Extract the [x, y] coordinate from the center of the cell holding the provided text.  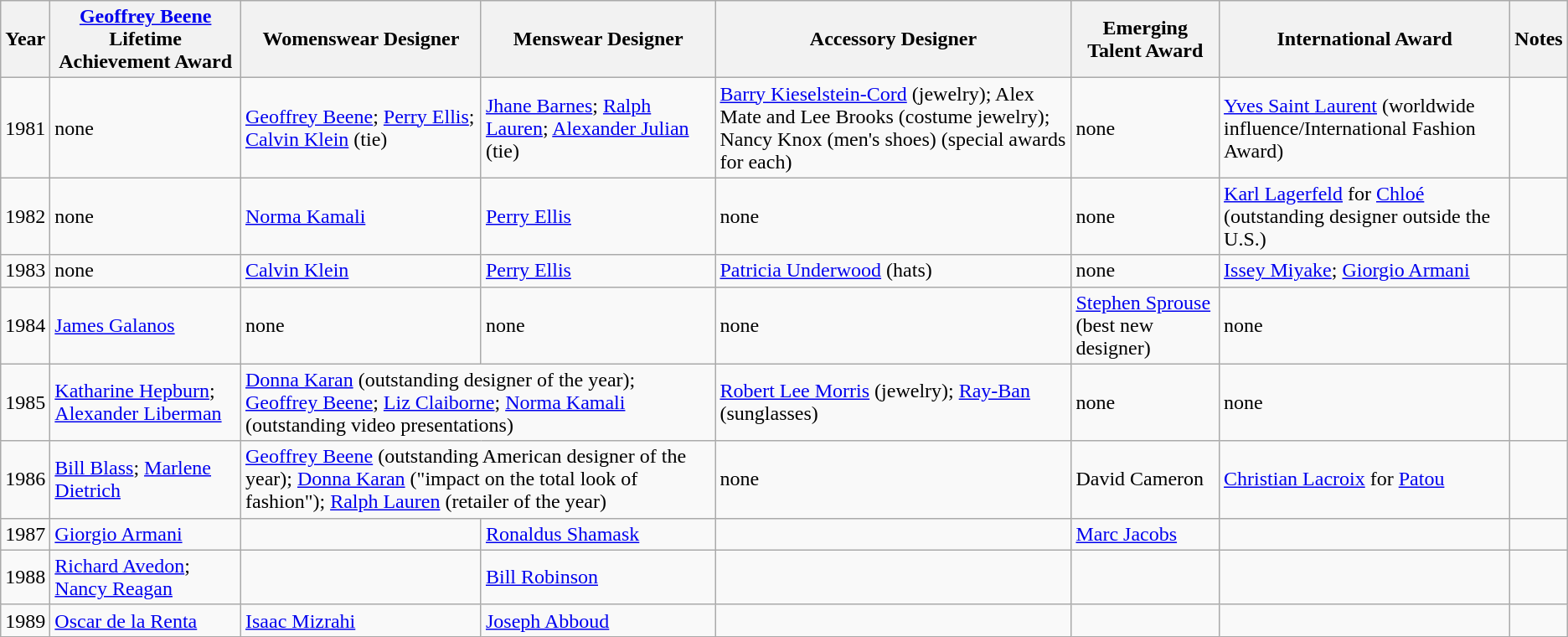
Robert Lee Morris (jewelry); Ray-Ban (sunglasses) [893, 402]
Richard Avedon; Nancy Reagan [146, 577]
Notes [1539, 39]
David Cameron [1146, 479]
Oscar de la Renta [146, 620]
Marc Jacobs [1146, 534]
Emerging Talent Award [1146, 39]
Karl Lagerfeld for Chloé (outstanding designer outside the U.S.) [1365, 216]
Calvin Klein [360, 271]
1983 [25, 271]
Giorgio Armani [146, 534]
Geoffrey Beene; Perry Ellis; Calvin Klein (tie) [360, 127]
Jhane Barnes; Ralph Lauren; Alexander Julian (tie) [598, 127]
Bill Blass; Marlene Dietrich [146, 479]
Yves Saint Laurent (worldwide influence/International Fashion Award) [1365, 127]
Stephen Sprouse (best new designer) [1146, 325]
Christian Lacroix for Patou [1365, 479]
Ronaldus Shamask [598, 534]
Womenswear Designer [360, 39]
James Galanos [146, 325]
Katharine Hepburn; Alexander Liberman [146, 402]
Issey Miyake; Giorgio Armani [1365, 271]
1981 [25, 127]
1988 [25, 577]
Barry Kieselstein-Cord (jewelry); Alex Mate and Lee Brooks (costume jewelry); Nancy Knox (men's shoes) (special awards for each) [893, 127]
Geoffrey Beene (outstanding American designer of the year); Donna Karan ("impact on the total look of fashion"); Ralph Lauren (retailer of the year) [477, 479]
1987 [25, 534]
1989 [25, 620]
Geoffrey Beene Lifetime Achievement Award [146, 39]
Accessory Designer [893, 39]
Donna Karan (outstanding designer of the year); Geoffrey Beene; Liz Claiborne; Norma Kamali (outstanding video presentations) [477, 402]
Norma Kamali [360, 216]
Isaac Mizrahi [360, 620]
1986 [25, 479]
Patricia Underwood (hats) [893, 271]
Bill Robinson [598, 577]
Menswear Designer [598, 39]
1982 [25, 216]
Year [25, 39]
Joseph Abboud [598, 620]
International Award [1365, 39]
1984 [25, 325]
1985 [25, 402]
